Identify which cell holds the provided text, then report its [x, y] central coordinate. 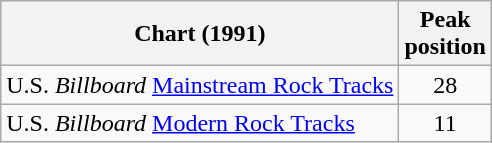
U.S. Billboard Modern Rock Tracks [200, 123]
11 [445, 123]
28 [445, 85]
U.S. Billboard Mainstream Rock Tracks [200, 85]
Chart (1991) [200, 34]
Peakposition [445, 34]
